Provide the [X, Y] coordinate of the cell's center where the given text is located.  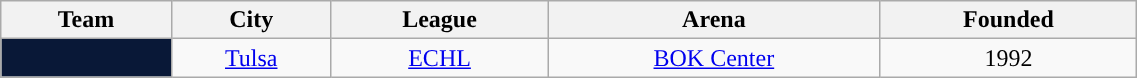
ECHL [439, 58]
Founded [1008, 20]
BOK Center [714, 58]
League [439, 20]
1992 [1008, 58]
City [251, 20]
Tulsa [251, 58]
Arena [714, 20]
Team [86, 20]
